Return (x, y) of the center of cell containing provided text 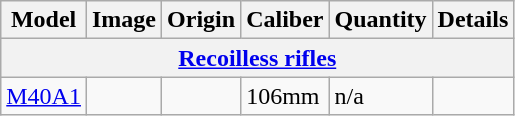
Origin (202, 20)
Image (124, 20)
M40A1 (44, 96)
Details (473, 20)
Caliber (285, 20)
n/a (380, 96)
Model (44, 20)
Recoilless rifles (258, 58)
Quantity (380, 20)
106mm (285, 96)
